Scan for the cell matching the given text and deliver its (X, Y) coordinate at center. 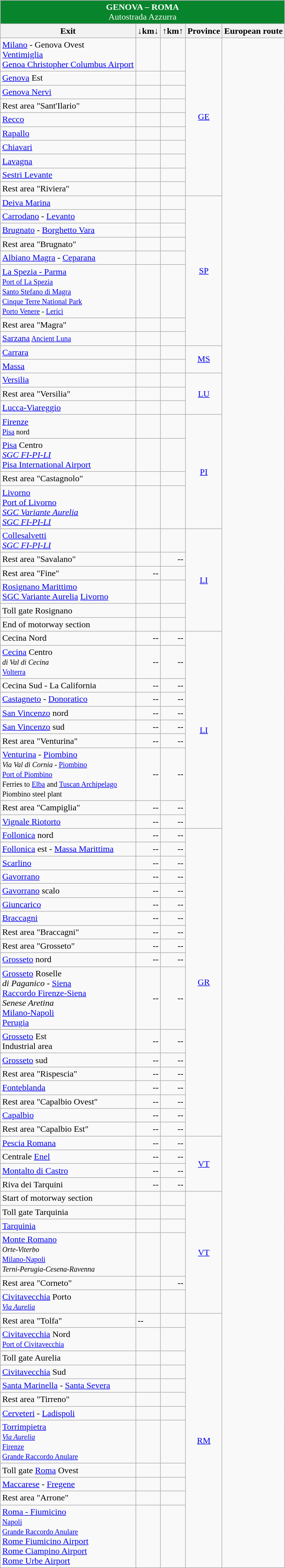
Santa Marinella - Santa Severa (68, 1386)
GR (204, 982)
Capalbio (68, 1115)
Rest area "Rispescia" (68, 1074)
Civitavecchia Sud (68, 1372)
Braccagni (68, 918)
Recco (68, 119)
Scarlino (68, 863)
GENOVA – ROMAAutostrada Azzurra (142, 12)
Livorno Port of Livorno SGC Variante Aurelia SGC FI-PI-LI (68, 507)
Rest area "Capalbio Ovest" (68, 1102)
Rest area "Capalbio Est" (68, 1129)
Montalto di Castro (68, 1171)
Civitavecchia Porto Via Aurelia (68, 1302)
Rest area "Braccagni" (68, 932)
Pescia Romana (68, 1143)
Albiano Magra - Ceparana (68, 258)
Rest area "Tolfa" (68, 1320)
Cecina Sud - La California (68, 685)
Venturina - Piombino Via Val di Cornia - PiombinoPort of Piombino Ferries to Elba and Tuscan Archipelago Piombino steel plant (68, 774)
SP (204, 270)
San Vincenzo nord (68, 713)
Maccarese - Fregene (68, 1484)
Rest area "Grosseto" (68, 946)
European route (253, 31)
Cecina Centro di Val di CecinaVolterra (68, 662)
Rest area "Sant'Ilario" (68, 106)
PI (204, 471)
Collesalvetti SGC FI-PI-LI (68, 540)
Rest area "Venturina" (68, 741)
Toll gate Rosignano (68, 611)
San Vincenzo sud (68, 727)
Versilia (68, 380)
Gavorrano (68, 877)
Follonica est - Massa Marittima (68, 849)
Sarzana Ancient Luna (68, 339)
GE (204, 117)
Lavagna (68, 161)
Monte Romano Orte-Viterbo Milano-Napoli Terni-Perugia-Cesena-Ravenna (68, 1255)
Rest area "Tirreno" (68, 1399)
Massa (68, 366)
Pisa Centro SGC FI-PI-LI Pisa International Airport (68, 455)
Tarquinia (68, 1226)
RM (204, 1441)
Fonteblanda (68, 1087)
Rest area "Campiglia" (68, 807)
Cerveteri - Ladispoli (68, 1413)
Rapallo (68, 133)
↑km↑ (173, 31)
Genova Nervi (68, 92)
Cecina Nord (68, 638)
Civitavecchia Nord Port of Civitavecchia (68, 1339)
Rest area "Fine" (68, 573)
Lucca-Viareggio (68, 408)
Rest area "Arrone" (68, 1498)
Grosseto Roselle di Paganico - Siena Raccordo Firenze-Siena Senese Aretina Milano-Napoli Perugia (68, 998)
Genova Est (68, 78)
Roma - Fiumicino Napoli Grande Raccordo Anulare Rome Fiumicino Airport Rome Ciampino Airport Rome Urbe Airport (68, 1536)
Follonica nord (68, 835)
Deiva Marina (68, 202)
Carrodano - Levanto (68, 216)
Exit (68, 31)
Firenze Pisa nord (68, 426)
Vignale Riotorto (68, 821)
Toll gate Aurelia (68, 1358)
Toll gate Roma Ovest (68, 1470)
Chiavari (68, 147)
Rest area "Castagnolo" (68, 478)
La Spezia - ParmaPort of La SpeziaSanto Stefano di Magra Cinque Terre National Park Porto Venere - Lerici (68, 291)
Start of motorway section (68, 1198)
Brugnato - Borghetto Vara (68, 230)
MS (204, 359)
Grosseto sud (68, 1060)
Castagneto - Donoratico (68, 699)
Rest area "Magra" (68, 325)
Grosseto nord (68, 960)
Grosseto Est Industrial area (68, 1041)
Rest area "Brugnato" (68, 244)
Carrara (68, 352)
End of motorway section (68, 624)
Rest area "Riviera" (68, 189)
Gavorrano scalo (68, 891)
Rest area "Corneto" (68, 1283)
Centrale Enel (68, 1157)
Toll gate Tarquinia (68, 1212)
Riva dei Tarquini (68, 1184)
Rest area "Versilia" (68, 394)
Milano - Genova Ovest Ventimiglia Genoa Christopher Columbus Airport (68, 54)
Rosignano Marittimo SGC Variante Aurelia Livorno (68, 592)
Sestri Levante (68, 175)
Giuncarico (68, 904)
Torrimpietra Via Aurelia Firenze Grande Raccordo Anulare (68, 1442)
LU (204, 394)
↓km↓ (148, 31)
Rest area "Savalano" (68, 559)
Province (204, 31)
